Determine the [X, Y] coordinate at the center of the cell enclosing the given text.  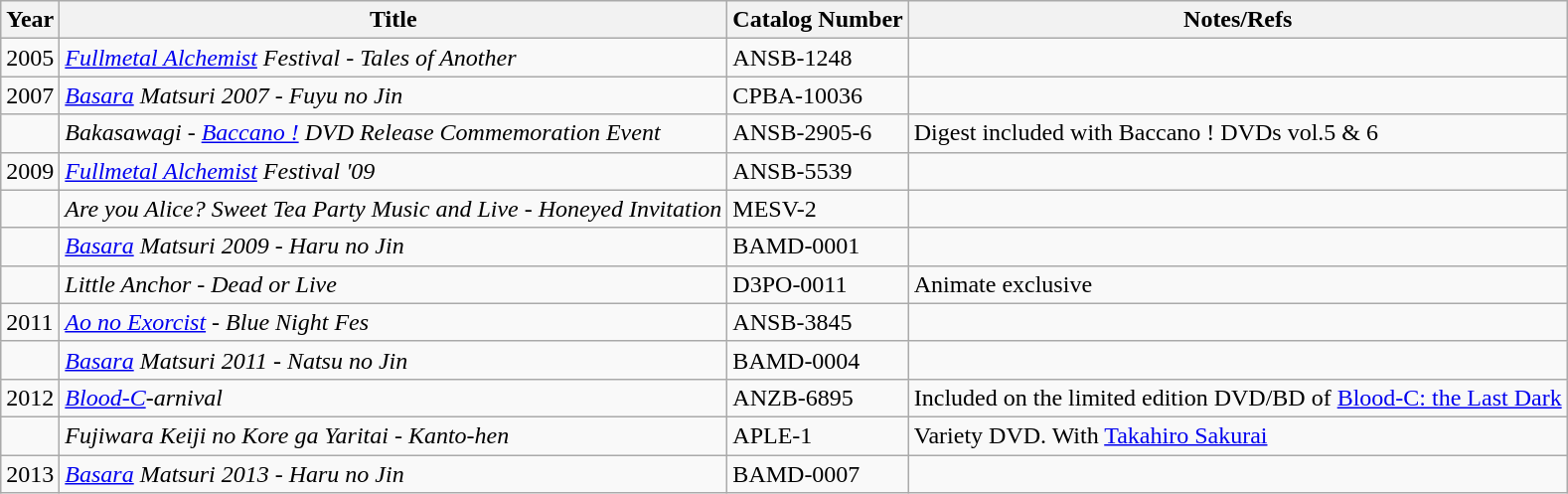
BAMD-0004 [818, 360]
ANSB-3845 [818, 322]
ANSB-1248 [818, 58]
Catalog Number [818, 20]
Variety DVD. With Takahiro Sakurai [1238, 435]
Year [30, 20]
2007 [30, 95]
Little Anchor - Dead or Live [393, 284]
Animate exclusive [1238, 284]
CPBA-10036 [818, 95]
Notes/Refs [1238, 20]
Blood-C-arnival [393, 398]
BAMD-0007 [818, 474]
ANZB-6895 [818, 398]
Digest included with Baccano ! DVDs vol.5 & 6 [1238, 133]
2005 [30, 58]
Bakasawagi - Baccano ! DVD Release Commemoration Event [393, 133]
Basara Matsuri 2007 - Fuyu no Jin [393, 95]
MESV-2 [818, 209]
ANSB-5539 [818, 171]
Are you Alice? Sweet Tea Party Music and Live - Honeyed Invitation [393, 209]
D3PO-0011 [818, 284]
Fullmetal Alchemist Festival '09 [393, 171]
2009 [30, 171]
Ao no Exorcist - Blue Night Fes [393, 322]
Basara Matsuri 2011 - Natsu no Jin [393, 360]
Title [393, 20]
Included on the limited edition DVD/BD of Blood-C: the Last Dark [1238, 398]
BAMD-0001 [818, 247]
Fullmetal Alchemist Festival - Tales of Another [393, 58]
Fujiwara Keiji no Kore ga Yaritai - Kanto-hen [393, 435]
APLE-1 [818, 435]
2013 [30, 474]
ANSB-2905-6 [818, 133]
Basara Matsuri 2013 - Haru no Jin [393, 474]
2012 [30, 398]
2011 [30, 322]
Basara Matsuri 2009 - Haru no Jin [393, 247]
